Locate the cell with the specified text and output its (x, y) center coordinate. 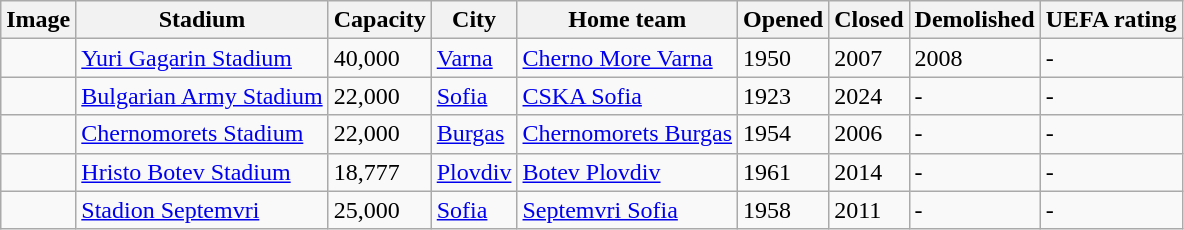
Closed (869, 20)
Plovdiv (474, 172)
2024 (869, 96)
1950 (784, 58)
Hristo Botev Stadium (202, 172)
Septemvri Sofia (628, 210)
Demolished (974, 20)
Image (38, 20)
Botev Plovdiv (628, 172)
18,777 (380, 172)
Burgas (474, 134)
2008 (974, 58)
2006 (869, 134)
Cherno More Varna (628, 58)
Bulgarian Army Stadium (202, 96)
1954 (784, 134)
1961 (784, 172)
2011 (869, 210)
2007 (869, 58)
Home team (628, 20)
Stadion Septemvri (202, 210)
1958 (784, 210)
Yuri Gagarin Stadium (202, 58)
40,000 (380, 58)
Chernomorets Burgas (628, 134)
2014 (869, 172)
Opened (784, 20)
1923 (784, 96)
25,000 (380, 210)
Stadium (202, 20)
Capacity (380, 20)
UEFA rating (1111, 20)
Chernomorets Stadium (202, 134)
City (474, 20)
CSKA Sofia (628, 96)
Varna (474, 58)
